Scan for the cell matching the given text and deliver its (x, y) coordinate at center. 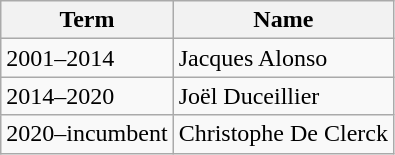
Term (87, 20)
Christophe De Clerck (283, 134)
Name (283, 20)
2014–2020 (87, 96)
2001–2014 (87, 58)
Joël Duceillier (283, 96)
2020–incumbent (87, 134)
Jacques Alonso (283, 58)
